Extract the [X, Y] coordinate from the center of the cell holding the provided text.  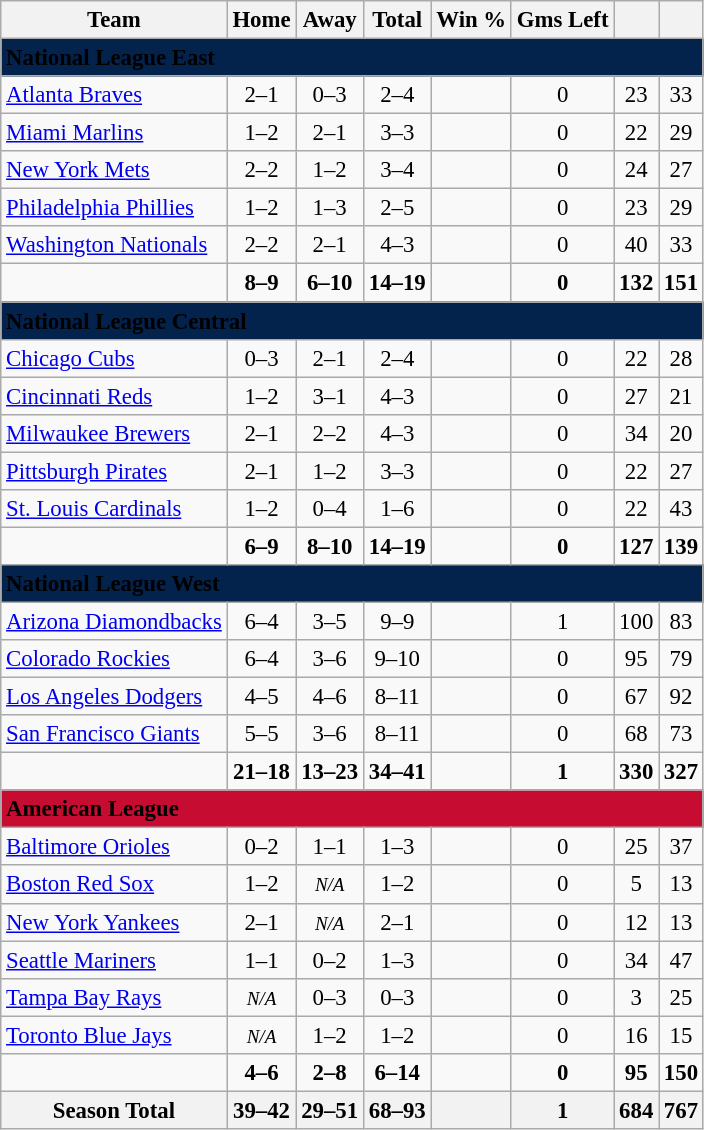
24 [636, 170]
79 [682, 659]
3–4 [397, 170]
127 [636, 546]
20 [682, 433]
12 [636, 922]
0–4 [330, 509]
St. Louis Cardinals [114, 509]
684 [636, 1110]
150 [682, 1073]
4–5 [262, 697]
Washington Nationals [114, 245]
3–5 [330, 621]
6–10 [330, 283]
37 [682, 847]
40 [636, 245]
Away [330, 20]
327 [682, 772]
5–5 [262, 734]
330 [636, 772]
13–23 [330, 772]
New York Yankees [114, 922]
Team [114, 20]
100 [636, 621]
National League Central [352, 321]
8–9 [262, 283]
Toronto Blue Jays [114, 1035]
Seattle Mariners [114, 960]
3 [636, 997]
6–9 [262, 546]
National League West [352, 584]
Win % [471, 20]
83 [682, 621]
Colorado Rockies [114, 659]
Tampa Bay Rays [114, 997]
6–14 [397, 1073]
68–93 [397, 1110]
3–1 [330, 396]
39–42 [262, 1110]
Milwaukee Brewers [114, 433]
8–10 [330, 546]
Pittsburgh Pirates [114, 471]
2–8 [330, 1073]
21 [682, 396]
15 [682, 1035]
2–5 [397, 208]
Chicago Cubs [114, 358]
Arizona Diamondbacks [114, 621]
Boston Red Sox [114, 885]
767 [682, 1110]
National League East [352, 58]
29–51 [330, 1110]
Total [397, 20]
132 [636, 283]
Philadelphia Phillies [114, 208]
92 [682, 697]
43 [682, 509]
5 [636, 885]
Baltimore Orioles [114, 847]
16 [636, 1035]
Home [262, 20]
New York Mets [114, 170]
Season Total [114, 1110]
68 [636, 734]
28 [682, 358]
Cincinnati Reds [114, 396]
9–10 [397, 659]
34–41 [397, 772]
1–6 [397, 509]
Miami Marlins [114, 133]
73 [682, 734]
Atlanta Braves [114, 95]
Los Angeles Dodgers [114, 697]
American League [352, 809]
San Francisco Giants [114, 734]
9–9 [397, 621]
Gms Left [562, 20]
139 [682, 546]
151 [682, 283]
67 [636, 697]
47 [682, 960]
21–18 [262, 772]
